Return (x, y) of the center of cell containing provided text 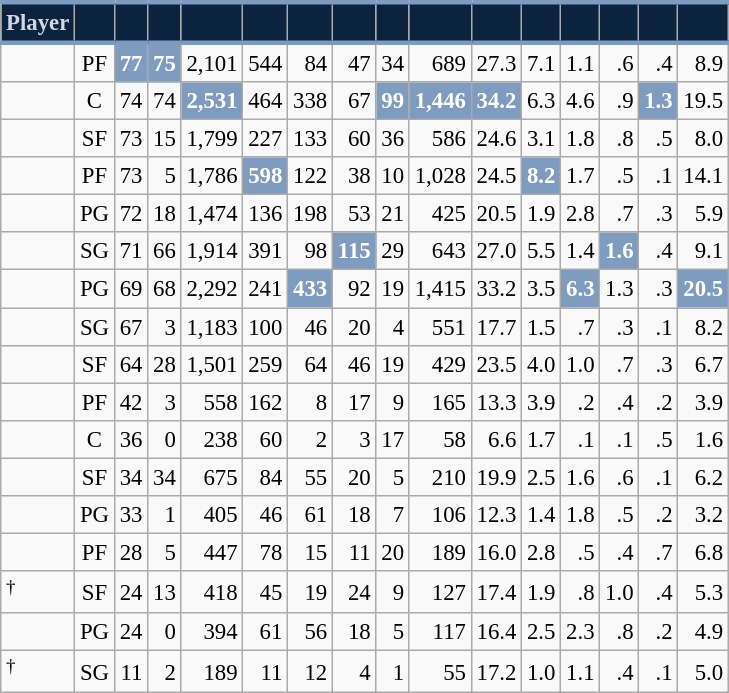
92 (354, 289)
17.4 (496, 592)
7.1 (542, 62)
1,799 (212, 139)
117 (440, 632)
447 (212, 552)
675 (212, 477)
1,786 (212, 176)
115 (354, 251)
27.0 (496, 251)
23.5 (496, 364)
68 (164, 289)
162 (266, 402)
3.2 (703, 515)
3.5 (542, 289)
2,292 (212, 289)
78 (266, 552)
429 (440, 364)
238 (212, 439)
1,474 (212, 214)
12 (310, 672)
418 (212, 592)
77 (130, 62)
2,531 (212, 101)
100 (266, 327)
1,446 (440, 101)
13.3 (496, 402)
165 (440, 402)
6.7 (703, 364)
464 (266, 101)
3.1 (542, 139)
9.1 (703, 251)
8.0 (703, 139)
5.0 (703, 672)
42 (130, 402)
241 (266, 289)
71 (130, 251)
45 (266, 592)
69 (130, 289)
33 (130, 515)
1,914 (212, 251)
29 (392, 251)
558 (212, 402)
56 (310, 632)
34.2 (496, 101)
1,415 (440, 289)
136 (266, 214)
72 (130, 214)
14.1 (703, 176)
259 (266, 364)
47 (354, 62)
53 (354, 214)
24.6 (496, 139)
19.9 (496, 477)
643 (440, 251)
19.5 (703, 101)
4.9 (703, 632)
425 (440, 214)
8.9 (703, 62)
133 (310, 139)
17.2 (496, 672)
58 (440, 439)
13 (164, 592)
33.2 (496, 289)
75 (164, 62)
210 (440, 477)
66 (164, 251)
.9 (620, 101)
544 (266, 62)
16.4 (496, 632)
7 (392, 515)
551 (440, 327)
127 (440, 592)
2,101 (212, 62)
198 (310, 214)
391 (266, 251)
4.0 (542, 364)
689 (440, 62)
27.3 (496, 62)
1.5 (542, 327)
38 (354, 176)
98 (310, 251)
1,501 (212, 364)
5.5 (542, 251)
394 (212, 632)
405 (212, 515)
1,028 (440, 176)
122 (310, 176)
17.7 (496, 327)
21 (392, 214)
99 (392, 101)
12.3 (496, 515)
586 (440, 139)
6.6 (496, 439)
433 (310, 289)
10 (392, 176)
6.8 (703, 552)
2.3 (580, 632)
16.0 (496, 552)
106 (440, 515)
4.6 (580, 101)
598 (266, 176)
5.9 (703, 214)
1,183 (212, 327)
8 (310, 402)
Player (38, 22)
227 (266, 139)
338 (310, 101)
5.3 (703, 592)
6.2 (703, 477)
24.5 (496, 176)
